From the cell containing the given text, extract its center point as [X, Y] coordinate. 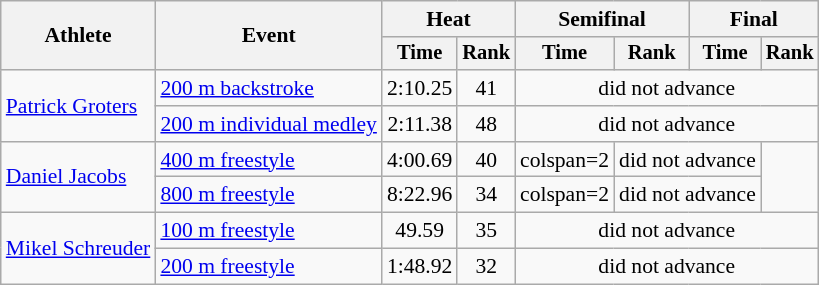
8:22.96 [420, 195]
Semifinal [602, 19]
41 [486, 88]
Patrick Groters [78, 106]
Event [268, 36]
1:48.92 [420, 267]
48 [486, 124]
32 [486, 267]
Heat [448, 19]
200 m backstroke [268, 88]
35 [486, 231]
2:11.38 [420, 124]
Athlete [78, 36]
4:00.69 [420, 160]
Mikel Schreuder [78, 248]
400 m freestyle [268, 160]
Daniel Jacobs [78, 178]
2:10.25 [420, 88]
34 [486, 195]
200 m individual medley [268, 124]
100 m freestyle [268, 231]
49.59 [420, 231]
800 m freestyle [268, 195]
Final [754, 19]
200 m freestyle [268, 267]
40 [486, 160]
